Search for the cell housing the specified text and yield its (X, Y) center coordinate. 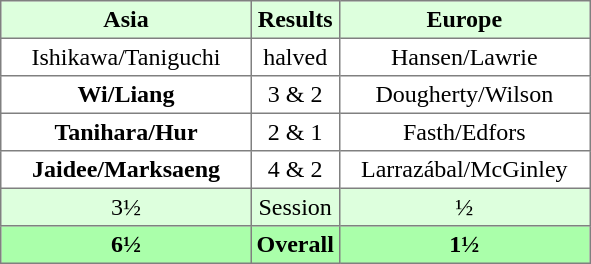
Wi/Liang (126, 95)
Europe (464, 20)
Larrazábal/McGinley (464, 170)
3½ (126, 207)
3 & 2 (295, 95)
6½ (126, 245)
Hansen/Lawrie (464, 57)
Results (295, 20)
Overall (295, 245)
Ishikawa/Taniguchi (126, 57)
1½ (464, 245)
Asia (126, 20)
Tanihara/Hur (126, 132)
Fasth/Edfors (464, 132)
½ (464, 207)
2 & 1 (295, 132)
4 & 2 (295, 170)
Session (295, 207)
Dougherty/Wilson (464, 95)
Jaidee/Marksaeng (126, 170)
halved (295, 57)
